Output the (X, Y) coordinate of the center of the cell containing the given text.  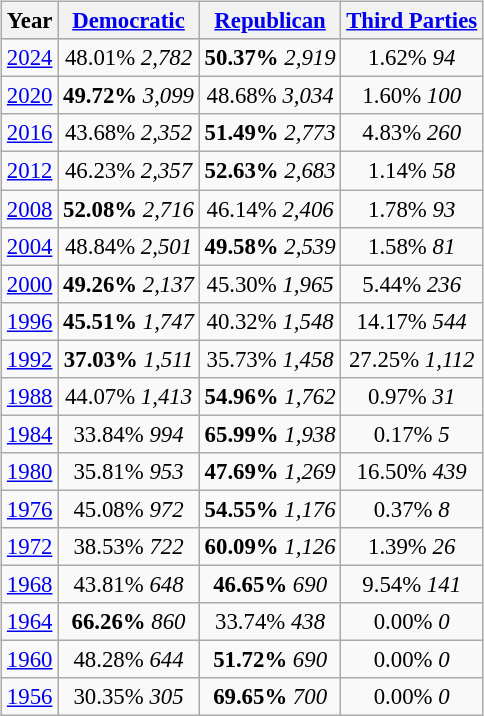
45.51% 1,747 (129, 321)
51.72% 690 (270, 660)
51.49% 2,773 (270, 133)
1960 (30, 660)
54.96% 1,762 (270, 396)
35.81% 953 (129, 472)
1968 (30, 584)
47.69% 1,269 (270, 472)
1996 (30, 321)
14.17% 544 (412, 321)
2020 (30, 96)
46.65% 690 (270, 584)
1.14% 58 (412, 171)
2016 (30, 133)
2012 (30, 171)
1964 (30, 622)
66.26% 860 (129, 622)
0.37% 8 (412, 509)
44.07% 1,413 (129, 396)
16.50% 439 (412, 472)
49.72% 3,099 (129, 96)
60.09% 1,126 (270, 547)
33.74% 438 (270, 622)
45.30% 1,965 (270, 284)
9.54% 141 (412, 584)
27.25% 1,112 (412, 359)
1.78% 93 (412, 209)
52.08% 2,716 (129, 209)
43.68% 2,352 (129, 133)
0.97% 31 (412, 396)
33.84% 994 (129, 434)
2004 (30, 246)
1.39% 26 (412, 547)
69.65% 700 (270, 697)
4.83% 260 (412, 133)
1976 (30, 509)
50.37% 2,919 (270, 58)
52.63% 2,683 (270, 171)
48.84% 2,501 (129, 246)
Democratic (129, 21)
45.08% 972 (129, 509)
2024 (30, 58)
Republican (270, 21)
38.53% 722 (129, 547)
1.60% 100 (412, 96)
46.23% 2,357 (129, 171)
49.26% 2,137 (129, 284)
1972 (30, 547)
30.35% 305 (129, 697)
1980 (30, 472)
1.58% 81 (412, 246)
49.58% 2,539 (270, 246)
Year (30, 21)
37.03% 1,511 (129, 359)
1992 (30, 359)
1956 (30, 697)
48.68% 3,034 (270, 96)
2008 (30, 209)
35.73% 1,458 (270, 359)
1988 (30, 396)
46.14% 2,406 (270, 209)
40.32% 1,548 (270, 321)
1984 (30, 434)
48.01% 2,782 (129, 58)
43.81% 648 (129, 584)
5.44% 236 (412, 284)
2000 (30, 284)
1.62% 94 (412, 58)
Third Parties (412, 21)
54.55% 1,176 (270, 509)
48.28% 644 (129, 660)
65.99% 1,938 (270, 434)
0.17% 5 (412, 434)
